Output the (X, Y) coordinate of the center of the cell containing the given text.  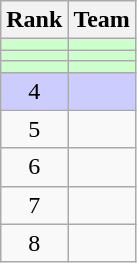
7 (34, 205)
Team (102, 20)
6 (34, 167)
8 (34, 243)
4 (34, 91)
5 (34, 129)
Rank (34, 20)
